Capture the cell that displays the provided text and extract its [X, Y] central coordinate. 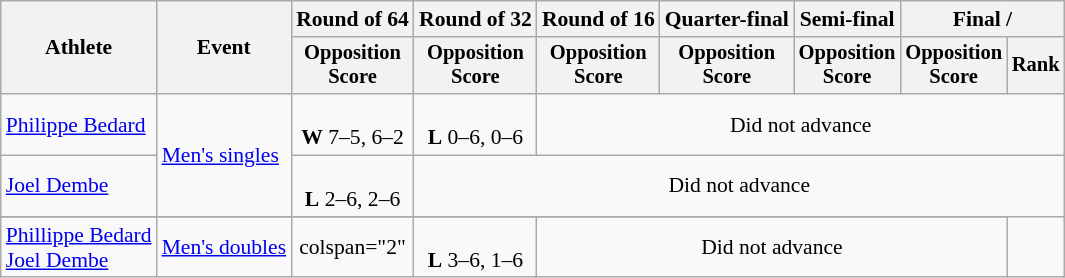
Men's doubles [224, 248]
Final / [982, 19]
L 2–6, 2–6 [352, 186]
Phillippe BedardJoel Dembe [79, 248]
Philippe Bedard [79, 124]
Men's singles [224, 155]
Quarter-final [727, 19]
Round of 16 [598, 19]
Round of 64 [352, 19]
L 0–6, 0–6 [476, 124]
Joel Dembe [79, 186]
Rank [1036, 66]
Round of 32 [476, 19]
Semi-final [848, 19]
Event [224, 48]
Athlete [79, 48]
W 7–5, 6–2 [352, 124]
colspan="2" [352, 248]
L 3–6, 1–6 [476, 248]
